For the text-containing cell, return its midpoint in (x, y) coordinate format. 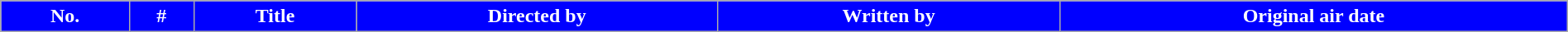
# (162, 16)
Written by (889, 16)
Title (275, 16)
Original air date (1314, 16)
Directed by (537, 16)
No. (65, 16)
